Provide the [x, y] coordinate of the cell's center where the given text is located.  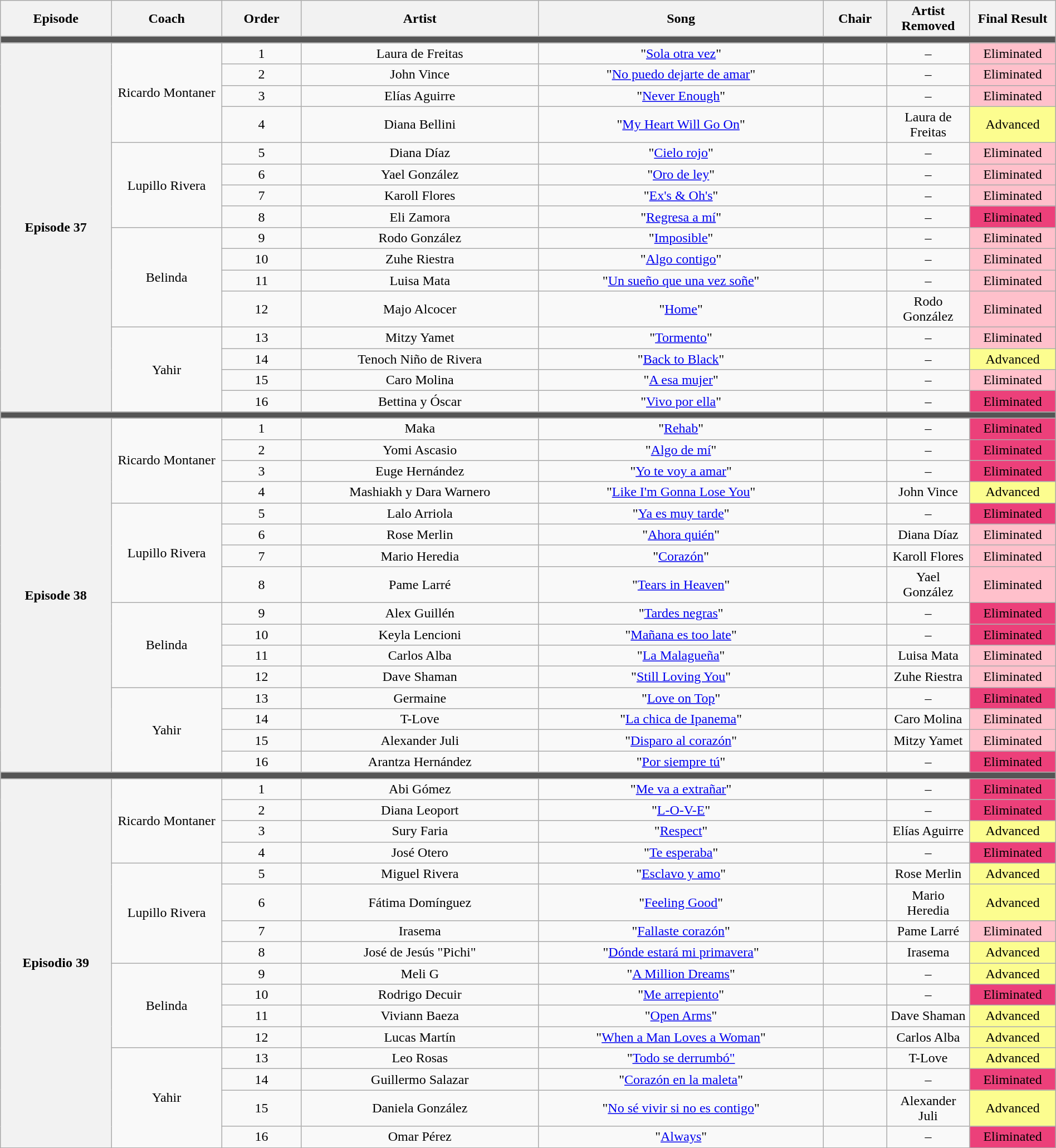
"Like I'm Gonna Lose You" [681, 492]
Chair [855, 19]
"Algo de mí" [681, 450]
"Back to Black" [681, 359]
Daniela González [420, 1108]
"Mañana es too late" [681, 634]
"A esa mujer" [681, 380]
Episode 38 [56, 595]
Arantza Hernández [420, 762]
"Vivo por ella" [681, 401]
Alex Guillén [420, 613]
Euge Hernández [420, 471]
"Corazón" [681, 556]
Yomi Ascasio [420, 450]
Episodio 39 [56, 963]
Meli G [420, 974]
Majo Alcocer [420, 310]
Germaine [420, 698]
Tenoch Niño de Rivera [420, 359]
Artist [420, 19]
"No sé vivir si no es contigo" [681, 1108]
"Disparo al corazón" [681, 740]
Fátima Domínguez [420, 902]
"Never Enough" [681, 96]
Leo Rosas [420, 1058]
"Sola otra vez" [681, 53]
"Still Loving You" [681, 677]
"Me va a extrañar" [681, 789]
"Rehab" [681, 429]
Episode 37 [56, 227]
Guillermo Salazar [420, 1080]
Omar Pérez [420, 1137]
"Open Arms" [681, 1016]
Final Result [1013, 19]
Diana Bellini [420, 125]
"Respect" [681, 831]
"Oro de ley" [681, 174]
"Ex's & Oh's" [681, 195]
Diana Leoport [420, 810]
"Yo te voy a amar" [681, 471]
"Todo se derrumbó" [681, 1058]
Mashiakh y Dara Warnero [420, 492]
"A Million Dreams" [681, 974]
"Regresa a mí" [681, 217]
"L-O-V-E" [681, 810]
Order [262, 19]
"Tardes negras" [681, 613]
Maka [420, 429]
"La chica de Ipanema" [681, 719]
Artist Removed [928, 19]
"Cielo rojo" [681, 153]
"Fallaste corazón" [681, 931]
"Tormento" [681, 338]
"Un sueño que una vez soñe" [681, 280]
"Corazón en la maleta" [681, 1080]
Lucas Martín [420, 1037]
"Me arrepiento" [681, 995]
Abi Gómez [420, 789]
"My Heart Will Go On" [681, 125]
"Dónde estará mi primavera" [681, 952]
"Ya es muy tarde" [681, 513]
Coach [167, 19]
Rodrigo Decuir [420, 995]
"When a Man Loves a Woman" [681, 1037]
Bettina y Óscar [420, 401]
Sury Faria [420, 831]
Miguel Rivera [420, 874]
"Esclavo y amo" [681, 874]
Eli Zamora [420, 217]
"Te esperaba" [681, 852]
"Tears in Heaven" [681, 585]
"Home" [681, 310]
"Love on Top" [681, 698]
"Ahora quién" [681, 534]
Keyla Lencioni [420, 634]
Lalo Arriola [420, 513]
José Otero [420, 852]
Song [681, 19]
"Por siempre tú" [681, 762]
Viviann Baeza [420, 1016]
"Imposible" [681, 238]
"La Malagueña" [681, 656]
"Algo contigo" [681, 259]
"Feeling Good" [681, 902]
Episode [56, 19]
"Always" [681, 1137]
"No puedo dejarte de amar" [681, 75]
José de Jesús "Pichi" [420, 952]
